Locate the cell with the specified text and output its (X, Y) center coordinate. 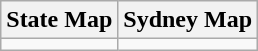
Sydney Map (188, 20)
State Map (60, 20)
